Return the (x, y) coordinate for the center point of the cell that contains the specified text.  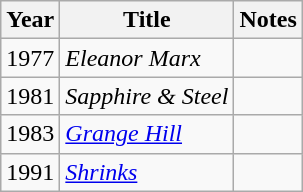
1977 (30, 58)
1981 (30, 96)
Shrinks (147, 172)
Title (147, 20)
Notes (268, 20)
Year (30, 20)
Eleanor Marx (147, 58)
1983 (30, 134)
Grange Hill (147, 134)
Sapphire & Steel (147, 96)
1991 (30, 172)
